Return the [X, Y] coordinate for the center point of the cell that contains the specified text.  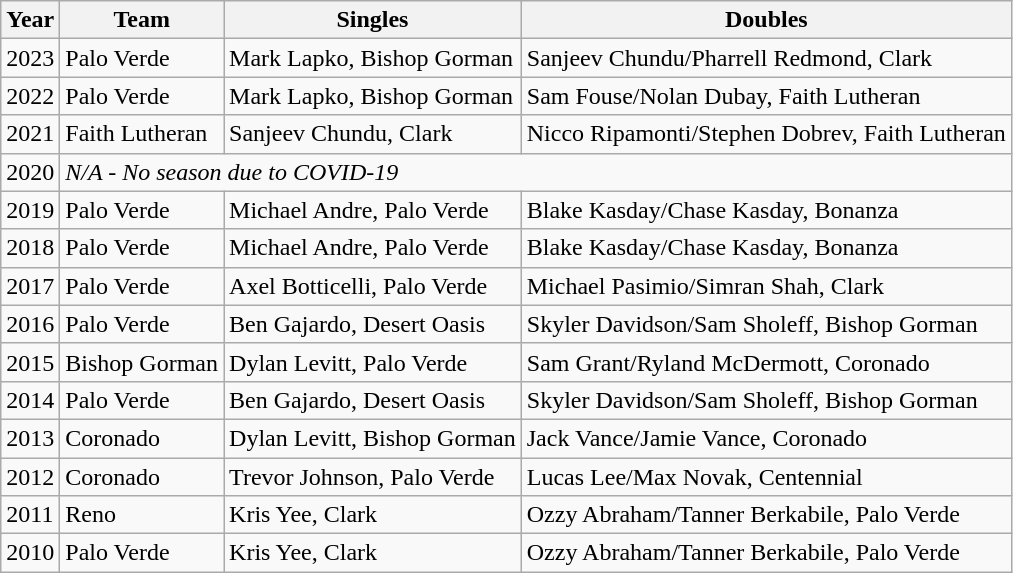
2020 [30, 172]
2010 [30, 553]
Sanjeev Chundu, Clark [373, 134]
N/A - No season due to COVID-19 [536, 172]
Faith Lutheran [142, 134]
2018 [30, 248]
2023 [30, 58]
Reno [142, 515]
2013 [30, 438]
Jack Vance/Jamie Vance, Coronado [766, 438]
2022 [30, 96]
Sam Fouse/Nolan Dubay, Faith Lutheran [766, 96]
2012 [30, 477]
Michael Pasimio/Simran Shah, Clark [766, 286]
2014 [30, 400]
2021 [30, 134]
Axel Botticelli, Palo Verde [373, 286]
Bishop Gorman [142, 362]
Singles [373, 20]
2019 [30, 210]
Lucas Lee/Max Novak, Centennial [766, 477]
Year [30, 20]
Doubles [766, 20]
Sanjeev Chundu/Pharrell Redmond, Clark [766, 58]
Trevor Johnson, Palo Verde [373, 477]
Sam Grant/Ryland McDermott, Coronado [766, 362]
Dylan Levitt, Bishop Gorman [373, 438]
Team [142, 20]
2017 [30, 286]
2011 [30, 515]
2016 [30, 324]
Nicco Ripamonti/Stephen Dobrev, Faith Lutheran [766, 134]
Dylan Levitt, Palo Verde [373, 362]
2015 [30, 362]
